Capture the cell that displays the provided text and extract its (X, Y) central coordinate. 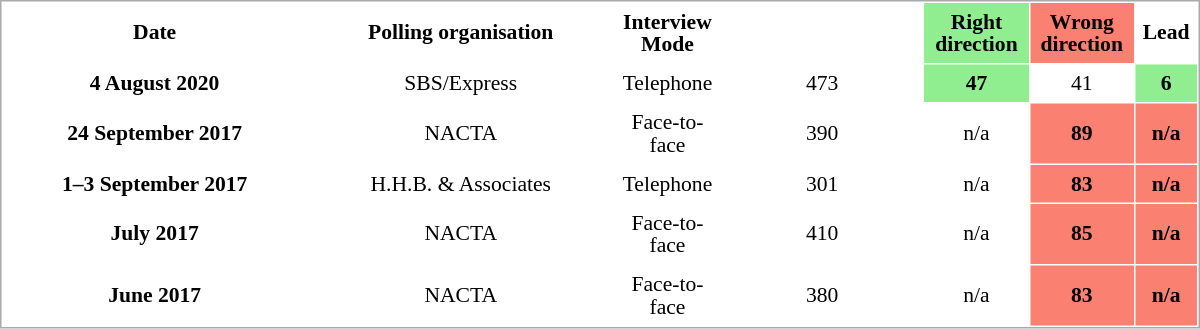
390 (822, 133)
Polling organisation (461, 33)
H.H.B. & Associates (461, 184)
Right direction (977, 33)
June 2017 (154, 295)
Date (154, 33)
47 (977, 83)
6 (1166, 83)
Interview Mode (668, 33)
41 (1082, 83)
85 (1082, 234)
July 2017 (154, 234)
380 (822, 295)
301 (822, 184)
4 August 2020 (154, 83)
24 September 2017 (154, 133)
89 (1082, 133)
410 (822, 234)
Wrong direction (1082, 33)
SBS/Express (461, 83)
473 (822, 83)
1–3 September 2017 (154, 184)
Lead (1166, 33)
